Determine the [X, Y] coordinate at the center of the cell enclosing the given text.  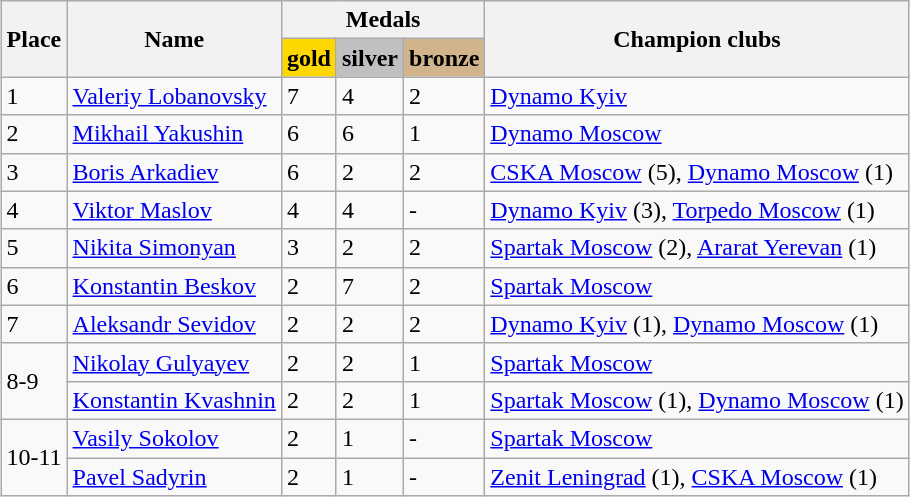
Nikolay Gulyayev [174, 362]
Konstantin Kvashnin [174, 400]
8-9 [34, 381]
gold [308, 58]
Vasily Sokolov [174, 438]
10-11 [34, 457]
Valeriy Lobanovsky [174, 96]
Boris Arkadiev [174, 172]
Name [174, 39]
Spartak Moscow (1), Dynamo Moscow (1) [697, 400]
Viktor Maslov [174, 210]
Dynamo Kyiv (1), Dynamo Moscow (1) [697, 324]
Spartak Moscow (2), Ararat Yerevan (1) [697, 248]
Nikita Simonyan [174, 248]
Konstantin Beskov [174, 286]
Dynamo Moscow [697, 134]
Dynamo Kyiv [697, 96]
Dynamo Kyiv (3), Torpedo Moscow (1) [697, 210]
Pavel Sadyrin [174, 477]
Zenit Leningrad (1), CSKA Moscow (1) [697, 477]
Aleksandr Sevidov [174, 324]
Mikhail Yakushin [174, 134]
CSKA Moscow (5), Dynamo Moscow (1) [697, 172]
5 [34, 248]
silver [370, 58]
bronze [444, 58]
Place [34, 39]
Medals [382, 20]
Champion clubs [697, 39]
